Provide the (x, y) coordinate of the cell's center where the given text is located.  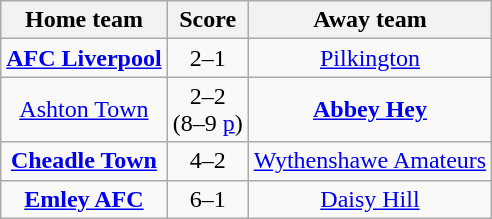
Ashton Town (84, 110)
Wythenshawe Amateurs (370, 161)
2–2(8–9 p) (208, 110)
Pilkington (370, 58)
Home team (84, 20)
6–1 (208, 199)
Abbey Hey (370, 110)
Emley AFC (84, 199)
2–1 (208, 58)
AFC Liverpool (84, 58)
Daisy Hill (370, 199)
Score (208, 20)
4–2 (208, 161)
Cheadle Town (84, 161)
Away team (370, 20)
